Return (X, Y) of the center of cell containing provided text 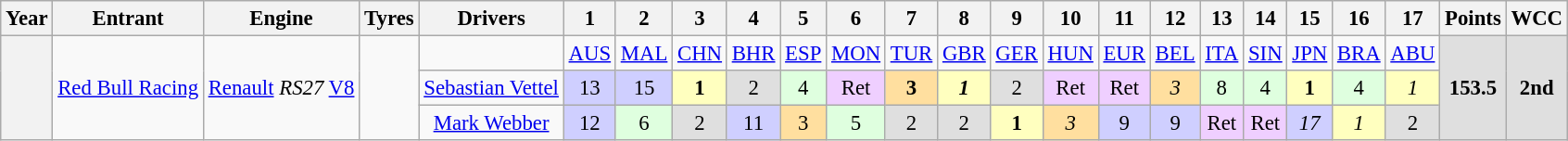
10 (1070, 19)
EUR (1124, 54)
CHN (701, 54)
Engine (281, 19)
Points (1473, 19)
ITA (1221, 54)
HUN (1070, 54)
Mark Webber (491, 123)
SIN (1266, 54)
Year (27, 19)
MAL (643, 54)
ESP (803, 54)
7 (911, 19)
GBR (964, 54)
BHR (752, 54)
ABU (1412, 54)
TUR (911, 54)
16 (1359, 19)
2nd (1536, 89)
Tyres (389, 19)
WCC (1536, 19)
Red Bull Racing (128, 89)
Renault RS27 V8 (281, 89)
Entrant (128, 19)
BEL (1175, 54)
JPN (1310, 54)
GER (1017, 54)
153.5 (1473, 89)
Sebastian Vettel (491, 88)
MON (856, 54)
Drivers (491, 19)
BRA (1359, 54)
14 (1266, 19)
AUS (589, 54)
